For the text-containing cell, return its midpoint in (X, Y) coordinate format. 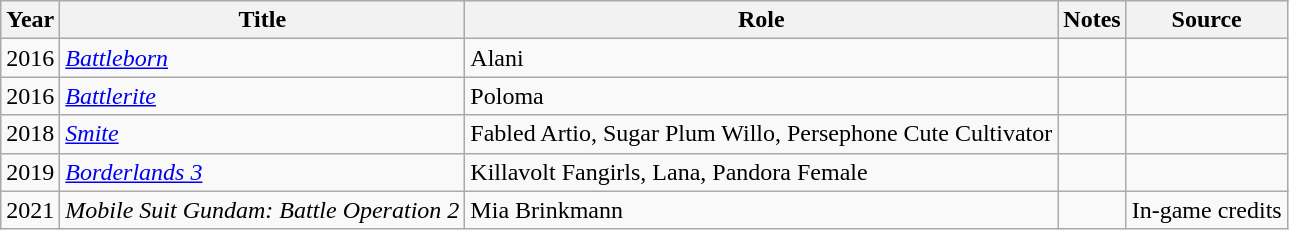
Mobile Suit Gundam: Battle Operation 2 (262, 210)
Notes (1092, 20)
Borderlands 3 (262, 172)
Smite (262, 134)
2018 (30, 134)
Year (30, 20)
Battlerite (262, 96)
Title (262, 20)
Battleborn (262, 58)
Poloma (762, 96)
Mia Brinkmann (762, 210)
2019 (30, 172)
In-game credits (1206, 210)
Source (1206, 20)
Fabled Artio, Sugar Plum Willo, Persephone Cute Cultivator (762, 134)
2021 (30, 210)
Alani (762, 58)
Killavolt Fangirls, Lana, Pandora Female (762, 172)
Role (762, 20)
